Scan for the cell matching the given text and deliver its [x, y] coordinate at center. 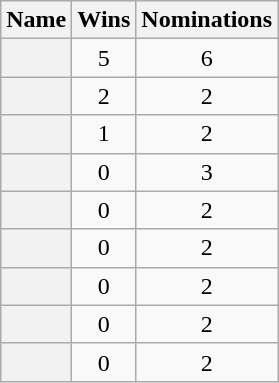
5 [104, 58]
1 [104, 134]
Wins [104, 20]
6 [207, 58]
3 [207, 172]
Name [36, 20]
Nominations [207, 20]
